Pinpoint the cell where the given text exists, returning its (x, y) midpoint coordinate. 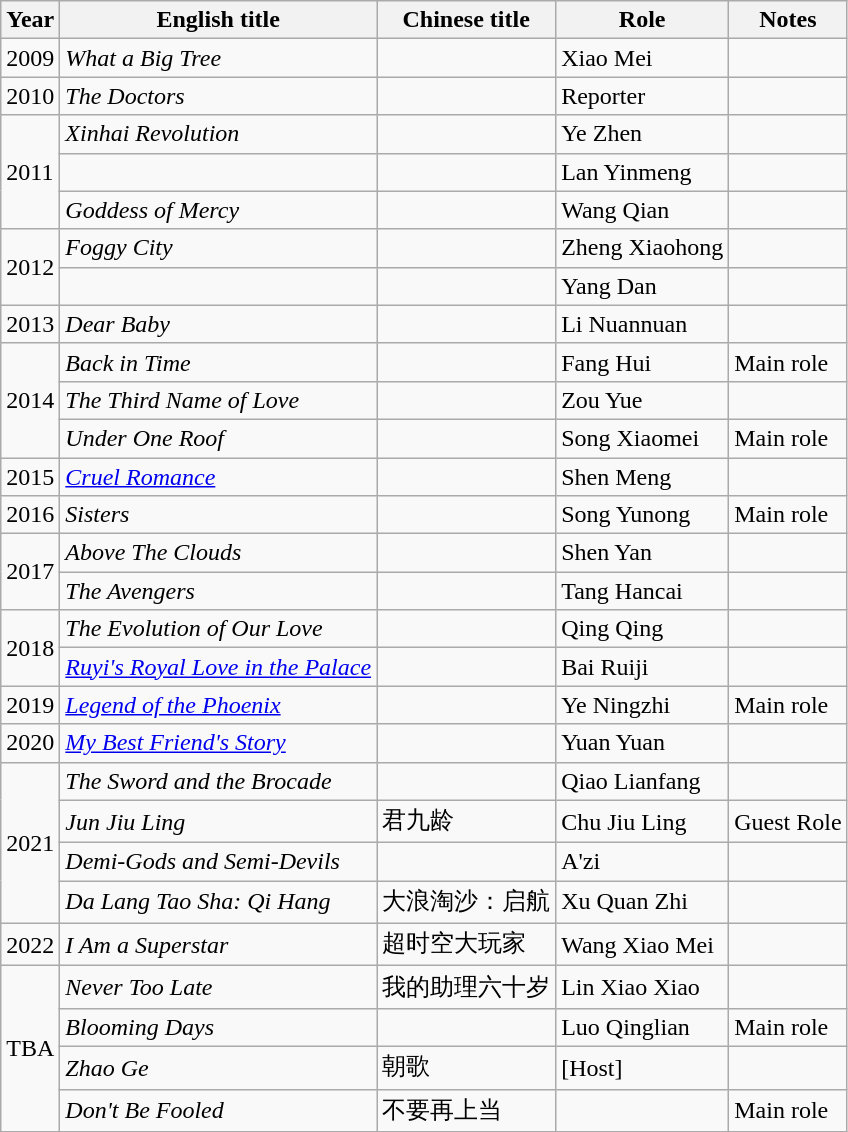
不要再上当 (466, 1110)
2010 (30, 96)
Qing Qing (642, 629)
2020 (30, 743)
2014 (30, 400)
A'zi (642, 862)
Guest Role (788, 822)
2021 (30, 842)
Chu Jiu Ling (642, 822)
Year (30, 20)
2009 (30, 58)
The Evolution of Our Love (218, 629)
Luo Qinglian (642, 1027)
君九龄 (466, 822)
The Doctors (218, 96)
Back in Time (218, 362)
Role (642, 20)
My Best Friend's Story (218, 743)
超时空大玩家 (466, 944)
Under One Roof (218, 438)
Song Yunong (642, 515)
Tang Hancai (642, 591)
Wang Xiao Mei (642, 944)
Jun Jiu Ling (218, 822)
Xiao Mei (642, 58)
Above The Clouds (218, 553)
Reporter (642, 96)
Xinhai Revolution (218, 134)
Qiao Lianfang (642, 781)
Li Nuannuan (642, 324)
Song Xiaomei (642, 438)
Zou Yue (642, 400)
Yuan Yuan (642, 743)
Chinese title (466, 20)
Bai Ruiji (642, 667)
Blooming Days (218, 1027)
Xu Quan Zhi (642, 902)
Lin Xiao Xiao (642, 988)
2013 (30, 324)
I Am a Superstar (218, 944)
What a Big Tree (218, 58)
Lan Yinmeng (642, 172)
English title (218, 20)
2017 (30, 572)
Cruel Romance (218, 477)
The Avengers (218, 591)
2019 (30, 705)
Ye Ningzhi (642, 705)
2012 (30, 267)
Ruyi's Royal Love in the Palace (218, 667)
Legend of the Phoenix (218, 705)
Never Too Late (218, 988)
Shen Yan (642, 553)
TBA (30, 1049)
Da Lang Tao Sha: Qi Hang (218, 902)
Ye Zhen (642, 134)
大浪淘沙：启航 (466, 902)
Sisters (218, 515)
2016 (30, 515)
朝歌 (466, 1068)
Don't Be Fooled (218, 1110)
Shen Meng (642, 477)
Wang Qian (642, 210)
The Third Name of Love (218, 400)
2022 (30, 944)
Fang Hui (642, 362)
Zheng Xiaohong (642, 248)
2018 (30, 648)
Foggy City (218, 248)
[Host] (642, 1068)
2015 (30, 477)
Goddess of Mercy (218, 210)
The Sword and the Brocade (218, 781)
2011 (30, 172)
Dear Baby (218, 324)
Demi-Gods and Semi-Devils (218, 862)
Yang Dan (642, 286)
Zhao Ge (218, 1068)
Notes (788, 20)
我的助理六十岁 (466, 988)
